Extract the [x, y] coordinate from the center of the cell holding the provided text.  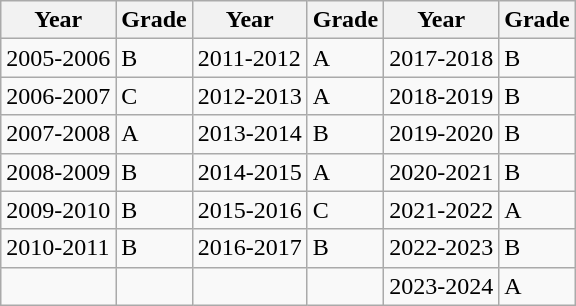
2023-2024 [442, 286]
2018-2019 [442, 96]
2006-2007 [58, 96]
2021-2022 [442, 210]
2017-2018 [442, 58]
2008-2009 [58, 172]
2005-2006 [58, 58]
2022-2023 [442, 248]
2009-2010 [58, 210]
2012-2013 [250, 96]
2020-2021 [442, 172]
2007-2008 [58, 134]
2015-2016 [250, 210]
2013-2014 [250, 134]
2019-2020 [442, 134]
2014-2015 [250, 172]
2011-2012 [250, 58]
2016-2017 [250, 248]
2010-2011 [58, 248]
